From the cell containing the given text, extract its center point as (x, y) coordinate. 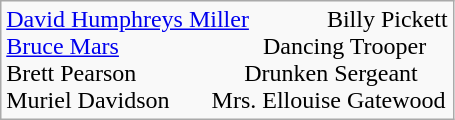
David Humphreys Miller Billy PickettBruce Mars Dancing TrooperBrett Pearson Drunken SergeantMuriel Davidson Mrs. Ellouise Gatewood (227, 60)
